Identify which cell holds the provided text, then report its [x, y] central coordinate. 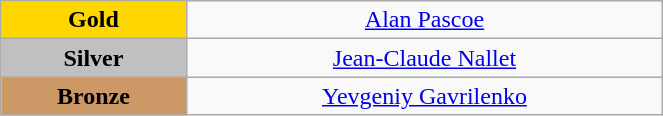
Gold [94, 20]
Silver [94, 58]
Alan Pascoe [424, 20]
Yevgeniy Gavrilenko [424, 96]
Bronze [94, 96]
Jean-Claude Nallet [424, 58]
